Extract the (x, y) coordinate from the center of the cell holding the provided text.  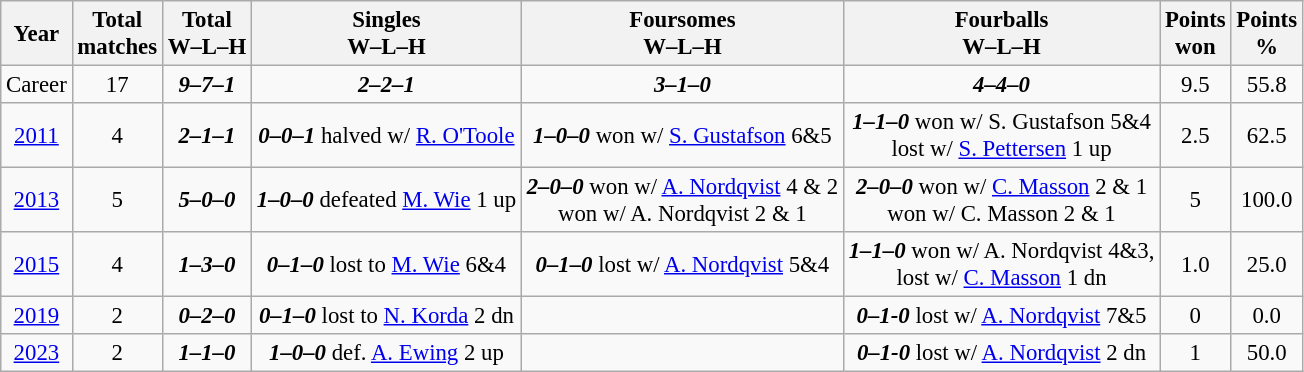
SinglesW–L–H (386, 34)
3–1–0 (682, 85)
0–0–1 halved w/ R. O'Toole (386, 136)
1–1–0 (206, 353)
0–1–0 lost to N. Korda 2 dn (386, 316)
100.0 (1266, 200)
9.5 (1196, 85)
Totalmatches (117, 34)
5–0–0 (206, 200)
0–1-0 lost w/ A. Nordqvist 7&5 (1001, 316)
0–1-0 lost w/ A. Nordqvist 2 dn (1001, 353)
0–1–0 lost to M. Wie 6&4 (386, 264)
4–4–0 (1001, 85)
Career (36, 85)
1.0 (1196, 264)
1–3–0 (206, 264)
1–1–0 won w/ S. Gustafson 5&4lost w/ S. Pettersen 1 up (1001, 136)
17 (117, 85)
FoursomesW–L–H (682, 34)
Points% (1266, 34)
Year (36, 34)
1–0–0 def. A. Ewing 2 up (386, 353)
2.5 (1196, 136)
2–1–1 (206, 136)
0–1–0 lost w/ A. Nordqvist 5&4 (682, 264)
50.0 (1266, 353)
1–0–0 defeated M. Wie 1 up (386, 200)
2019 (36, 316)
FourballsW–L–H (1001, 34)
25.0 (1266, 264)
TotalW–L–H (206, 34)
1–0–0 won w/ S. Gustafson 6&5 (682, 136)
2023 (36, 353)
0–2–0 (206, 316)
9–7–1 (206, 85)
2013 (36, 200)
2011 (36, 136)
0.0 (1266, 316)
2015 (36, 264)
1 (1196, 353)
62.5 (1266, 136)
2–0–0 won w/ C. Masson 2 & 1won w/ C. Masson 2 & 1 (1001, 200)
2–0–0 won w/ A. Nordqvist 4 & 2won w/ A. Nordqvist 2 & 1 (682, 200)
0 (1196, 316)
55.8 (1266, 85)
1–1–0 won w/ A. Nordqvist 4&3, lost w/ C. Masson 1 dn (1001, 264)
2–2–1 (386, 85)
Pointswon (1196, 34)
